Locate the cell with the specified text and output its (x, y) center coordinate. 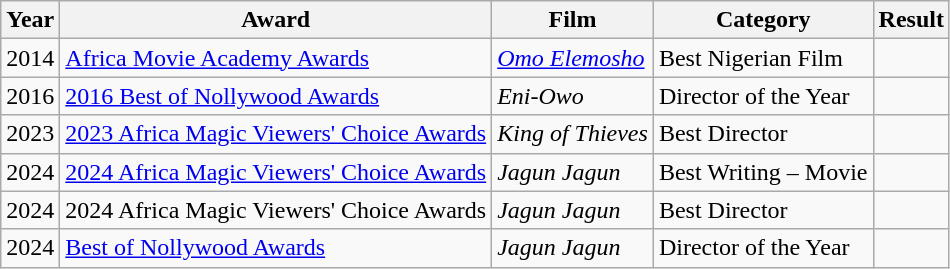
2016 Best of Nollywood Awards (276, 96)
Result (911, 20)
Africa Movie Academy Awards (276, 58)
Film (573, 20)
Omo Elemosho (573, 58)
Award (276, 20)
Best Nigerian Film (763, 58)
2023 (30, 134)
Best of Nollywood Awards (276, 248)
King of Thieves (573, 134)
Category (763, 20)
2014 (30, 58)
Year (30, 20)
Best Writing – Movie (763, 172)
Eni-Owo (573, 96)
2023 Africa Magic Viewers' Choice Awards (276, 134)
2016 (30, 96)
